Identify which cell holds the provided text, then report its (x, y) central coordinate. 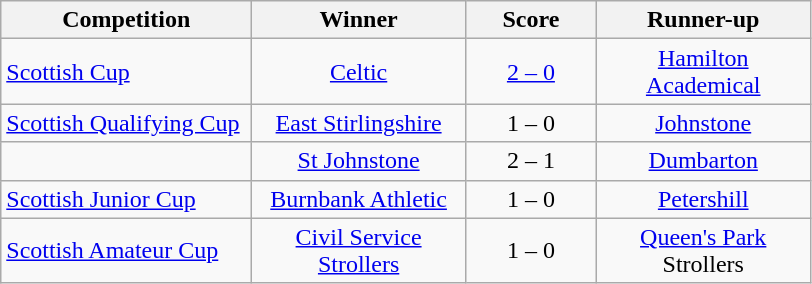
Hamilton Academical (703, 72)
Score (530, 20)
Runner-up (703, 20)
Petershill (703, 199)
Civil Service Strollers (359, 250)
Scottish Junior Cup (126, 199)
Competition (126, 20)
St Johnstone (359, 161)
Scottish Amateur Cup (126, 250)
Queen's Park Strollers (703, 250)
2 – 0 (530, 72)
East Stirlingshire (359, 123)
2 – 1 (530, 161)
Johnstone (703, 123)
Scottish Cup (126, 72)
Scottish Qualifying Cup (126, 123)
Winner (359, 20)
Burnbank Athletic (359, 199)
Celtic (359, 72)
Dumbarton (703, 161)
